Provide the [X, Y] coordinate of the cell's center where the given text is located.  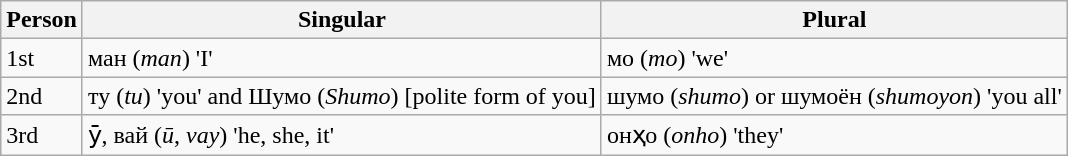
шумо (shumo) or шумоён (shumoyon) 'you all' [834, 96]
Singular [342, 20]
мо (mo) 'we' [834, 58]
2nd [42, 96]
Plural [834, 20]
3rd [42, 135]
онҳо (onho) 'they' [834, 135]
1st [42, 58]
ту (tu) 'you' and Шумо (Shumo) [polite form of you] [342, 96]
ман (man) 'I' [342, 58]
ӯ, вай (ū, vay) 'he, she, it' [342, 135]
Person [42, 20]
